Search for the cell housing the specified text and yield its (X, Y) center coordinate. 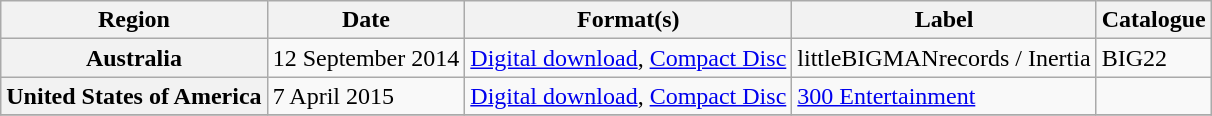
littleBIGMANrecords / Inertia (944, 58)
7 April 2015 (366, 96)
300 Entertainment (944, 96)
United States of America (134, 96)
BIG22 (1154, 58)
Date (366, 20)
Australia (134, 58)
Catalogue (1154, 20)
Format(s) (628, 20)
Label (944, 20)
Region (134, 20)
12 September 2014 (366, 58)
